Determine the [X, Y] coordinate at the center of the cell enclosing the given text.  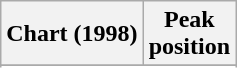
Peakposition [189, 34]
Chart (1998) [72, 34]
